Pinpoint the cell where the given text exists, returning its [x, y] midpoint coordinate. 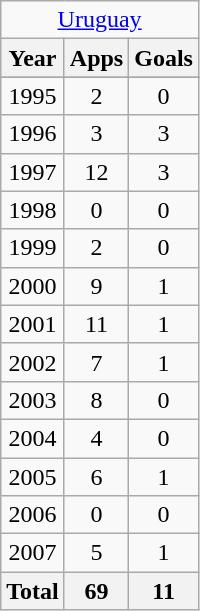
12 [96, 172]
2005 [33, 477]
2003 [33, 400]
2006 [33, 515]
5 [96, 553]
Goals [164, 58]
1998 [33, 210]
4 [96, 438]
Total [33, 591]
1997 [33, 172]
Uruguay [100, 20]
2002 [33, 362]
7 [96, 362]
69 [96, 591]
2004 [33, 438]
Apps [96, 58]
1995 [33, 96]
9 [96, 286]
1999 [33, 248]
1996 [33, 134]
2007 [33, 553]
8 [96, 400]
6 [96, 477]
2001 [33, 324]
Year [33, 58]
2000 [33, 286]
